Search for the cell housing the specified text and yield its (X, Y) center coordinate. 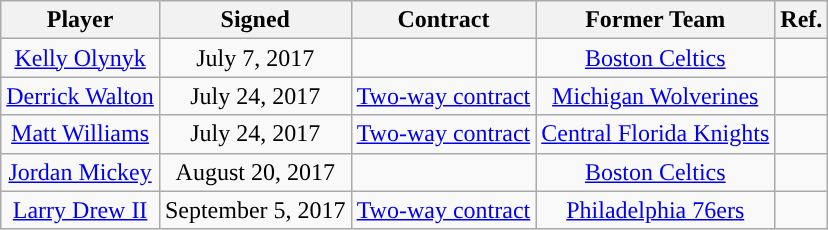
Contract (444, 20)
Kelly Olynyk (80, 58)
Former Team (656, 20)
Philadelphia 76ers (656, 210)
August 20, 2017 (255, 172)
Larry Drew II (80, 210)
Player (80, 20)
Signed (255, 20)
July 7, 2017 (255, 58)
Matt Williams (80, 134)
Derrick Walton (80, 96)
Michigan Wolverines (656, 96)
Ref. (802, 20)
September 5, 2017 (255, 210)
Central Florida Knights (656, 134)
Jordan Mickey (80, 172)
